Provide the [X, Y] coordinate of the cell's center where the given text is located.  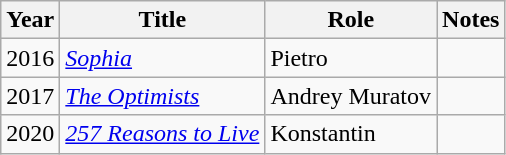
Role [351, 20]
Andrey Muratov [351, 96]
2020 [30, 134]
257 Reasons to Live [162, 134]
Pietro [351, 58]
Sophia [162, 58]
Title [162, 20]
Notes [471, 20]
The Optimists [162, 96]
Konstantin [351, 134]
2016 [30, 58]
2017 [30, 96]
Year [30, 20]
